Identify which cell holds the provided text, then report its [x, y] central coordinate. 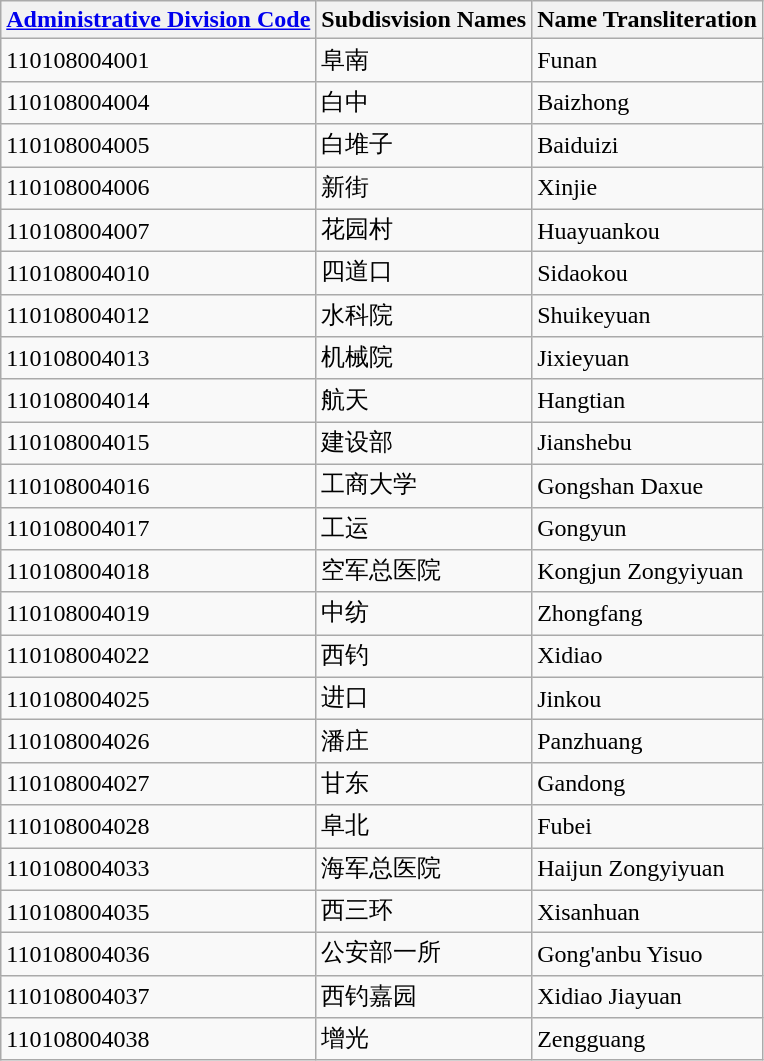
Name Transliteration [648, 20]
Gong'anbu Yisuo [648, 954]
白中 [424, 102]
110108004037 [158, 996]
建设部 [424, 444]
Baiduizi [648, 146]
Zhongfang [648, 614]
水科院 [424, 316]
Xidiao [648, 656]
Xisanhuan [648, 912]
Sidaokou [648, 274]
四道口 [424, 274]
110108004038 [158, 1040]
Shuikeyuan [648, 316]
Hangtian [648, 400]
进口 [424, 698]
110108004004 [158, 102]
Zengguang [648, 1040]
110108004018 [158, 572]
增光 [424, 1040]
Fubei [648, 826]
Jixieyuan [648, 358]
西三环 [424, 912]
110108004026 [158, 742]
110108004010 [158, 274]
110108004022 [158, 656]
Xidiao Jiayuan [648, 996]
110108004012 [158, 316]
白堆子 [424, 146]
公安部一所 [424, 954]
Funan [648, 60]
110108004017 [158, 528]
Xinjie [648, 188]
航天 [424, 400]
海军总医院 [424, 870]
Haijun Zongyiyuan [648, 870]
工运 [424, 528]
Gongshan Daxue [648, 486]
Jinkou [648, 698]
Administrative Division Code [158, 20]
110108004015 [158, 444]
Panzhuang [648, 742]
110108004033 [158, 870]
西钓嘉园 [424, 996]
阜南 [424, 60]
空军总医院 [424, 572]
工商大学 [424, 486]
Jianshebu [648, 444]
110108004016 [158, 486]
花园村 [424, 230]
110108004013 [158, 358]
110108004036 [158, 954]
110108004007 [158, 230]
110108004027 [158, 784]
Huayuankou [648, 230]
110108004014 [158, 400]
110108004005 [158, 146]
西钓 [424, 656]
Baizhong [648, 102]
110108004035 [158, 912]
110108004006 [158, 188]
阜北 [424, 826]
110108004025 [158, 698]
机械院 [424, 358]
新街 [424, 188]
Subdisvision Names [424, 20]
Gandong [648, 784]
中纺 [424, 614]
Kongjun Zongyiyuan [648, 572]
110108004001 [158, 60]
Gongyun [648, 528]
110108004028 [158, 826]
潘庄 [424, 742]
110108004019 [158, 614]
甘东 [424, 784]
